Determine the (x, y) coordinate at the center of the cell enclosing the given text.  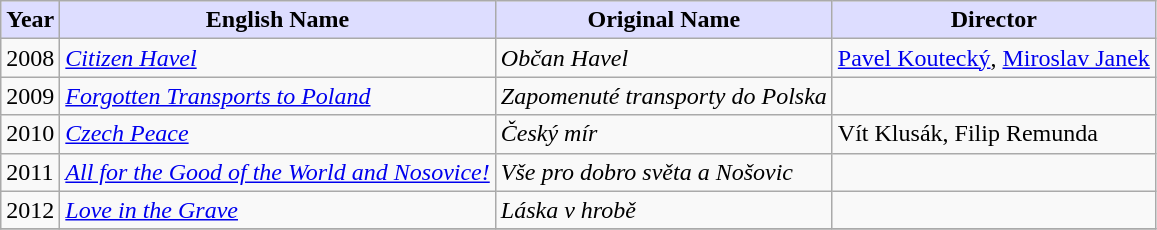
Citizen Havel (278, 58)
2010 (30, 134)
Czech Peace (278, 134)
Original Name (664, 20)
Vít Klusák, Filip Remunda (994, 134)
All for the Good of the World and Nosovice! (278, 172)
Občan Havel (664, 58)
Láska v hrobě (664, 210)
Director (994, 20)
2012 (30, 210)
Forgotten Transports to Poland (278, 96)
2009 (30, 96)
Pavel Koutecký, Miroslav Janek (994, 58)
2011 (30, 172)
2008 (30, 58)
Zapomenuté transporty do Polska (664, 96)
English Name (278, 20)
Love in the Grave (278, 210)
Vše pro dobro světa a Nošovic (664, 172)
Český mír (664, 134)
Year (30, 20)
